Find where the given text appears and provide that cell's center as (X, Y) coordinate. 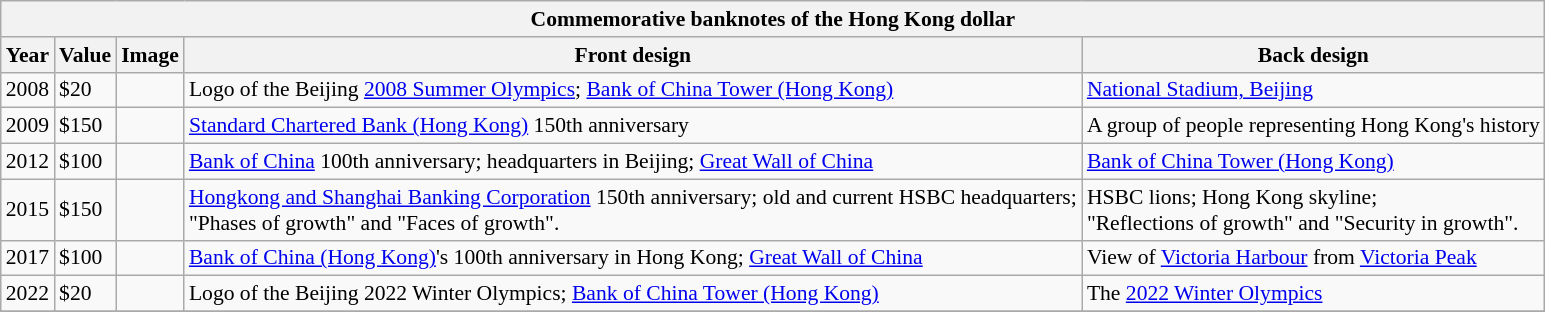
Bank of China (Hong Kong)'s 100th anniversary in Hong Kong; Great Wall of China (633, 258)
2017 (28, 258)
National Stadium, Beijing (1314, 90)
Value (85, 55)
2009 (28, 126)
Image (150, 55)
Front design (633, 55)
View of Victoria Harbour from Victoria Peak (1314, 258)
Bank of China 100th anniversary; headquarters in Beijing; Great Wall of China (633, 162)
HSBC lions; Hong Kong skyline;"Reflections of growth" and "Security in growth". (1314, 210)
Hongkong and Shanghai Banking Corporation 150th anniversary; old and current HSBC headquarters;"Phases of growth" and "Faces of growth". (633, 210)
Year (28, 55)
A group of people representing Hong Kong's history (1314, 126)
Back design (1314, 55)
2008 (28, 90)
Logo of the Beijing 2008 Summer Olympics; Bank of China Tower (Hong Kong) (633, 90)
2012 (28, 162)
Commemorative banknotes of the Hong Kong dollar (773, 19)
Logo of the Beijing 2022 Winter Olympics; Bank of China Tower (Hong Kong) (633, 294)
Bank of China Tower (Hong Kong) (1314, 162)
2022 (28, 294)
2015 (28, 210)
The 2022 Winter Olympics (1314, 294)
Standard Chartered Bank (Hong Kong) 150th anniversary (633, 126)
